Identify which cell holds the provided text, then report its (X, Y) central coordinate. 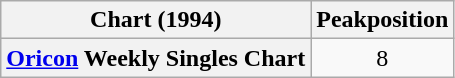
Peakposition (382, 20)
8 (382, 58)
Chart (1994) (156, 20)
Oricon Weekly Singles Chart (156, 58)
